Extract the (X, Y) coordinate from the center of the cell holding the provided text.  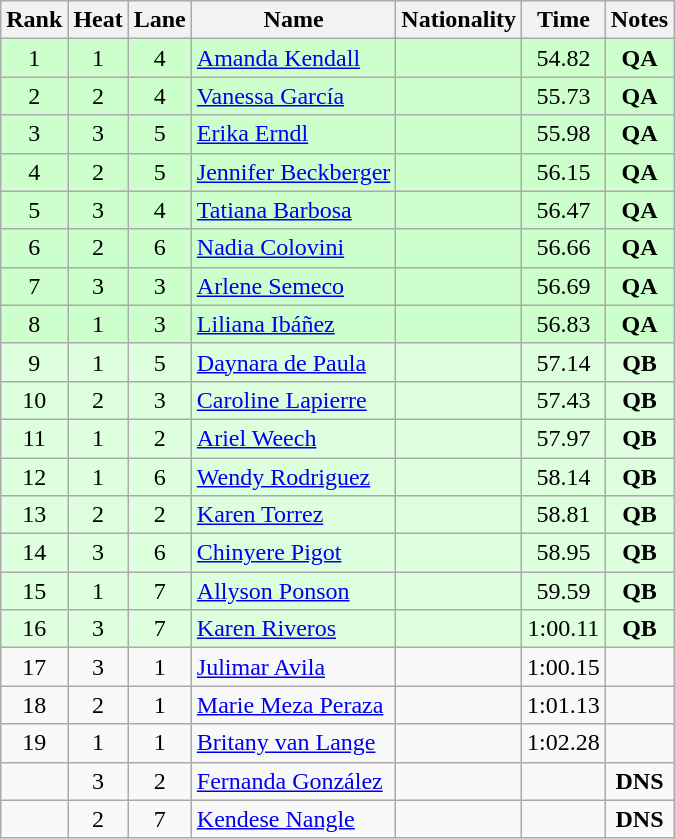
Vanessa García (294, 96)
59.59 (564, 591)
Tatiana Barbosa (294, 210)
1:00.11 (564, 629)
18 (34, 705)
Allyson Ponson (294, 591)
Daynara de Paula (294, 362)
Wendy Rodriguez (294, 477)
Nadia Colovini (294, 248)
Lane (160, 20)
57.43 (564, 400)
13 (34, 515)
58.95 (564, 553)
Marie Meza Peraza (294, 705)
55.73 (564, 96)
55.98 (564, 134)
Britany van Lange (294, 743)
57.14 (564, 362)
10 (34, 400)
56.66 (564, 248)
Ariel Weech (294, 438)
Karen Riveros (294, 629)
11 (34, 438)
12 (34, 477)
9 (34, 362)
Name (294, 20)
57.97 (564, 438)
17 (34, 667)
Kendese Nangle (294, 819)
Fernanda González (294, 781)
Notes (639, 20)
19 (34, 743)
56.47 (564, 210)
Erika Erndl (294, 134)
Arlene Semeco (294, 286)
Rank (34, 20)
54.82 (564, 58)
1:02.28 (564, 743)
15 (34, 591)
14 (34, 553)
16 (34, 629)
Amanda Kendall (294, 58)
1:01.13 (564, 705)
58.81 (564, 515)
56.69 (564, 286)
Time (564, 20)
Julimar Avila (294, 667)
Nationality (459, 20)
58.14 (564, 477)
Heat (98, 20)
Caroline Lapierre (294, 400)
56.15 (564, 172)
1:00.15 (564, 667)
Chinyere Pigot (294, 553)
Liliana Ibáñez (294, 324)
56.83 (564, 324)
8 (34, 324)
Jennifer Beckberger (294, 172)
Karen Torrez (294, 515)
